Extract the [X, Y] coordinate from the center of the cell holding the provided text.  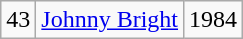
Johnny Bright [110, 20]
43 [18, 20]
1984 [214, 20]
